Return [X, Y] of the center of cell containing provided text 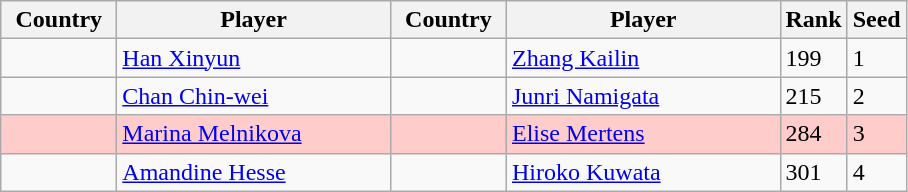
Seed [876, 20]
Amandine Hesse [254, 172]
2 [876, 96]
Elise Mertens [643, 134]
199 [814, 58]
4 [876, 172]
301 [814, 172]
215 [814, 96]
1 [876, 58]
Rank [814, 20]
284 [814, 134]
Zhang Kailin [643, 58]
Junri Namigata [643, 96]
Marina Melnikova [254, 134]
Hiroko Kuwata [643, 172]
Chan Chin-wei [254, 96]
3 [876, 134]
Han Xinyun [254, 58]
